Scan for the cell matching the given text and deliver its [X, Y] coordinate at center. 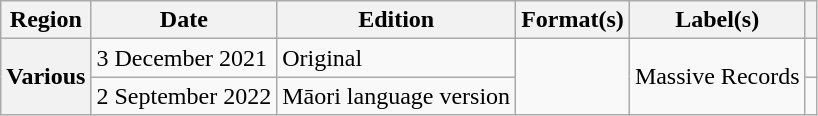
Date [184, 20]
Region [46, 20]
Various [46, 77]
Māori language version [396, 96]
Massive Records [717, 77]
Original [396, 58]
3 December 2021 [184, 58]
Edition [396, 20]
Format(s) [573, 20]
Label(s) [717, 20]
2 September 2022 [184, 96]
